Detect which cell encompasses the target text, then output its [x, y] center coordinate. 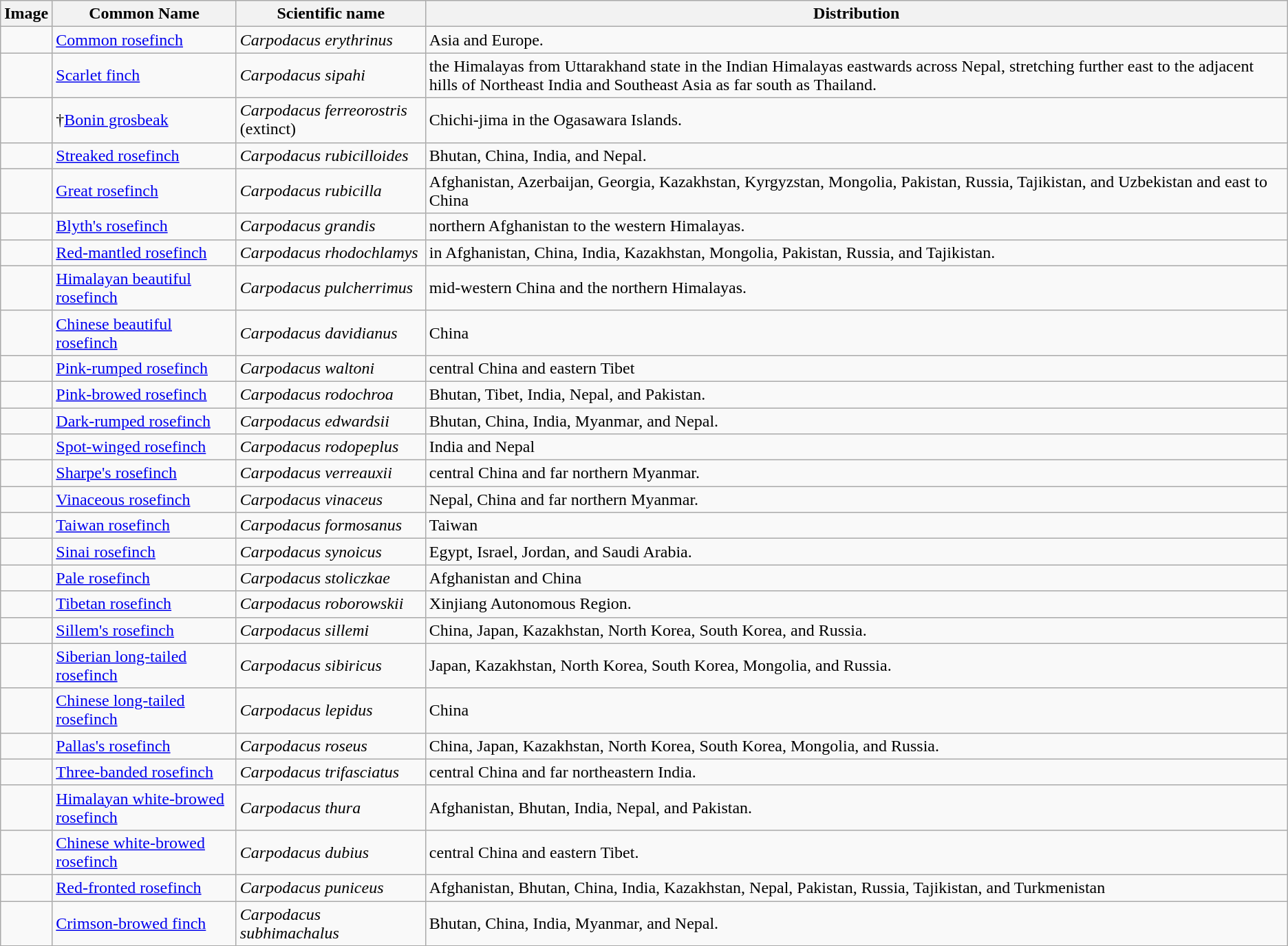
Chinese long-tailed rosefinch [144, 710]
Carpodacus dubius [330, 852]
Carpodacus ferreorostris (extinct) [330, 120]
Xinjiang Autonomous Region. [856, 604]
Spot-winged rosefinch [144, 447]
Bhutan, China, India, and Nepal. [856, 155]
Carpodacus rodochroa [330, 394]
Image [26, 14]
Carpodacus vinaceus [330, 499]
Carpodacus sillemi [330, 630]
India and Nepal [856, 447]
northern Afghanistan to the western Himalayas. [856, 226]
Carpodacus davidianus [330, 333]
†Bonin grosbeak [144, 120]
Common Name [144, 14]
Carpodacus rubicilla [330, 191]
Carpodacus stoliczkae [330, 578]
Dark-rumped rosefinch [144, 420]
Pink-rumped rosefinch [144, 368]
Carpodacus edwardsii [330, 420]
Blyth's rosefinch [144, 226]
Carpodacus erythrinus [330, 40]
Taiwan rosefinch [144, 526]
Tibetan rosefinch [144, 604]
mid-western China and the northern Himalayas. [856, 288]
Taiwan [856, 526]
Carpodacus roborowskii [330, 604]
Pallas's rosefinch [144, 746]
in Afghanistan, China, India, Kazakhstan, Mongolia, Pakistan, Russia, and Tajikistan. [856, 252]
Red-fronted rosefinch [144, 888]
Carpodacus grandis [330, 226]
Common rosefinch [144, 40]
Carpodacus roseus [330, 746]
Pale rosefinch [144, 578]
Afghanistan, Azerbaijan, Georgia, Kazakhstan, Kyrgyzstan, Mongolia, Pakistan, Russia, Tajikistan, and Uzbekistan and east to China [856, 191]
Chichi-jima in the Ogasawara Islands. [856, 120]
Siberian long-tailed rosefinch [144, 666]
Carpodacus waltoni [330, 368]
Chinese beautiful rosefinch [144, 333]
Carpodacus sibiricus [330, 666]
central China and eastern Tibet. [856, 852]
Vinaceous rosefinch [144, 499]
China, Japan, Kazakhstan, North Korea, South Korea, and Russia. [856, 630]
Carpodacus rodopeplus [330, 447]
Carpodacus subhimachalus [330, 923]
Red-mantled rosefinch [144, 252]
Crimson-browed finch [144, 923]
Nepal, China and far northern Myanmar. [856, 499]
Carpodacus rhodochlamys [330, 252]
Japan, Kazakhstan, North Korea, South Korea, Mongolia, and Russia. [856, 666]
Streaked rosefinch [144, 155]
Sinai rosefinch [144, 552]
Asia and Europe. [856, 40]
Carpodacus sipahi [330, 76]
Carpodacus pulcherrimus [330, 288]
Himalayan beautiful rosefinch [144, 288]
Pink-browed rosefinch [144, 394]
Carpodacus thura [330, 808]
Himalayan white-browed rosefinch [144, 808]
Great rosefinch [144, 191]
Bhutan, Tibet, India, Nepal, and Pakistan. [856, 394]
Sillem's rosefinch [144, 630]
China, Japan, Kazakhstan, North Korea, South Korea, Mongolia, and Russia. [856, 746]
Chinese white-browed rosefinch [144, 852]
Afghanistan, Bhutan, India, Nepal, and Pakistan. [856, 808]
central China and eastern Tibet [856, 368]
central China and far northeastern India. [856, 772]
Scarlet finch [144, 76]
Carpodacus verreauxii [330, 473]
Egypt, Israel, Jordan, and Saudi Arabia. [856, 552]
Scientific name [330, 14]
Carpodacus puniceus [330, 888]
Sharpe's rosefinch [144, 473]
Afghanistan, Bhutan, China, India, Kazakhstan, Nepal, Pakistan, Russia, Tajikistan, and Turkmenistan [856, 888]
Carpodacus rubicilloides [330, 155]
Distribution [856, 14]
Carpodacus formosanus [330, 526]
Carpodacus lepidus [330, 710]
Afghanistan and China [856, 578]
Carpodacus trifasciatus [330, 772]
Carpodacus synoicus [330, 552]
central China and far northern Myanmar. [856, 473]
Three-banded rosefinch [144, 772]
